Scan for the cell matching the given text and deliver its (x, y) coordinate at center. 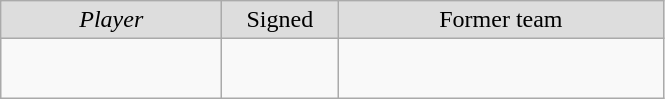
Former team (501, 20)
Signed (280, 20)
Player (112, 20)
